Scan for the cell matching the given text and deliver its [X, Y] coordinate at center. 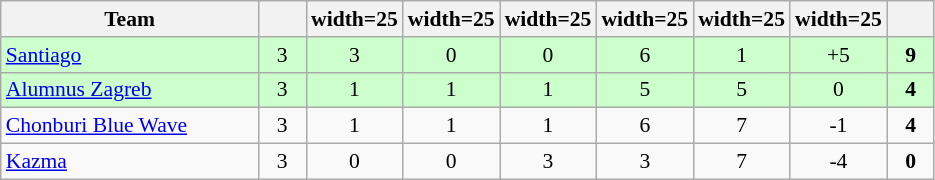
+5 [838, 55]
-1 [838, 126]
Team [130, 19]
9 [911, 55]
Chonburi Blue Wave [130, 126]
-4 [838, 162]
Santiago [130, 55]
Alumnus Zagreb [130, 90]
Kazma [130, 162]
